Return (X, Y) of the center of cell containing provided text 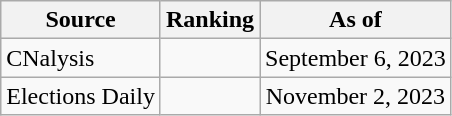
November 2, 2023 (356, 96)
CNalysis (81, 58)
Source (81, 20)
As of (356, 20)
Ranking (210, 20)
September 6, 2023 (356, 58)
Elections Daily (81, 96)
